Capture the cell that displays the provided text and extract its (X, Y) central coordinate. 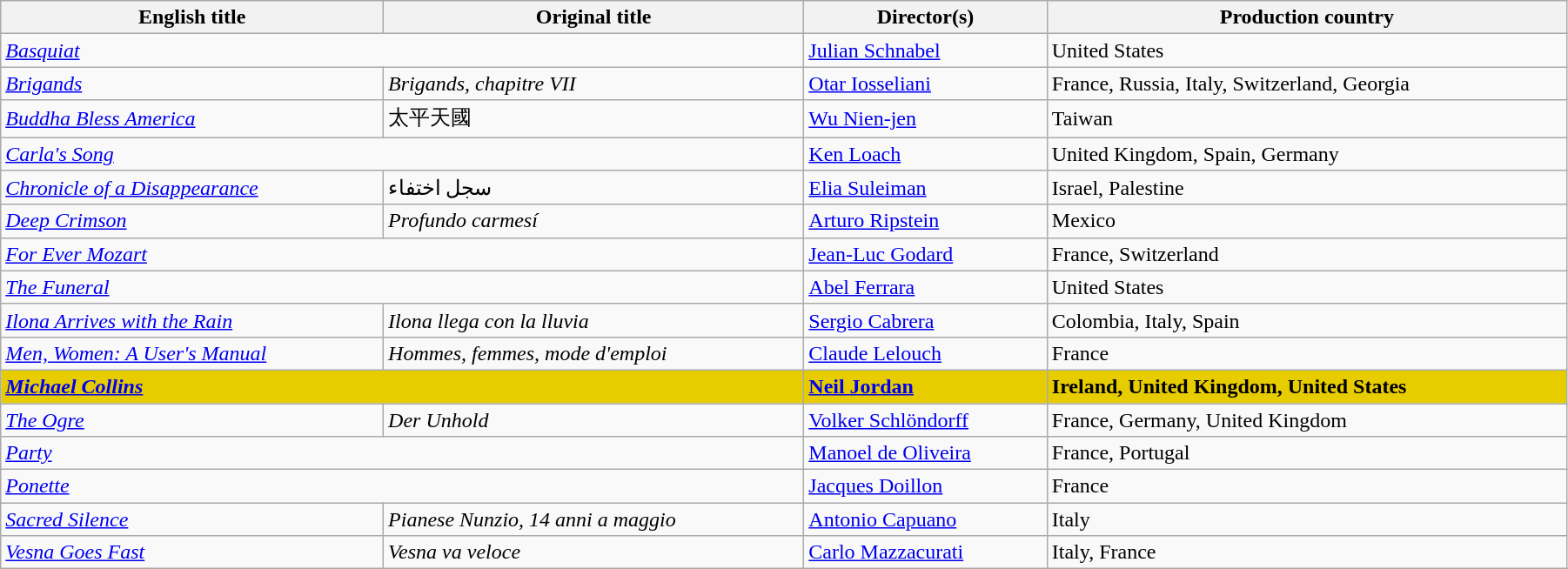
Party (402, 453)
Neil Jordan (926, 386)
Brigands, chapitre VII (593, 84)
France, Portugal (1307, 453)
Elia Suleiman (926, 188)
Vesna Goes Fast (192, 552)
Jean-Luc Godard (926, 254)
Colombia, Italy, Spain (1307, 320)
Chronicle of a Disappearance (192, 188)
Israel, Palestine (1307, 188)
Manoel de Oliveira (926, 453)
Ireland, United Kingdom, United States (1307, 386)
Ponette (402, 486)
Sacred Silence (192, 519)
Profundo carmesí (593, 221)
سجل اختفاء (593, 188)
Ilona llega con la lluvia (593, 320)
Carlo Mazzacurati (926, 552)
Otar Iosseliani (926, 84)
Julian Schnabel (926, 50)
France, Russia, Italy, Switzerland, Georgia (1307, 84)
Hommes, femmes, mode d'emploi (593, 353)
Abel Ferrara (926, 287)
France, Germany, United Kingdom (1307, 420)
Production country (1307, 17)
Basquiat (402, 50)
Michael Collins (402, 386)
Taiwan (1307, 118)
Vesna va veloce (593, 552)
English title (192, 17)
Arturo Ripstein (926, 221)
太平天國 (593, 118)
Der Unhold (593, 420)
Brigands (192, 84)
Original title (593, 17)
The Ogre (192, 420)
Mexico (1307, 221)
Carla's Song (402, 154)
Jacques Doillon (926, 486)
Italy (1307, 519)
Claude Lelouch (926, 353)
Buddha Bless America (192, 118)
Pianese Nunzio, 14 anni a maggio (593, 519)
Volker Schlöndorff (926, 420)
The Funeral (402, 287)
For Ever Mozart (402, 254)
Deep Crimson (192, 221)
Sergio Cabrera (926, 320)
Ilona Arrives with the Rain (192, 320)
United Kingdom, Spain, Germany (1307, 154)
Director(s) (926, 17)
Wu Nien-jen (926, 118)
Italy, France (1307, 552)
Ken Loach (926, 154)
Antonio Capuano (926, 519)
France, Switzerland (1307, 254)
Men, Women: A User's Manual (192, 353)
